Output the [x, y] coordinate of the center of the cell containing the given text.  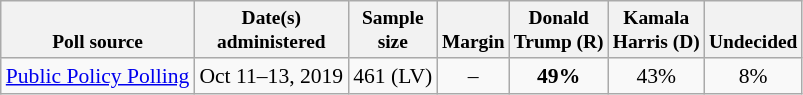
Margin [473, 30]
Poll source [98, 30]
Undecided [753, 30]
8% [753, 76]
461 (LV) [392, 76]
– [473, 76]
DonaldTrump (R) [558, 30]
43% [656, 76]
Date(s)administered [271, 30]
KamalaHarris (D) [656, 30]
Oct 11–13, 2019 [271, 76]
49% [558, 76]
Public Policy Polling [98, 76]
Samplesize [392, 30]
